Detect which cell encompasses the target text, then output its [X, Y] center coordinate. 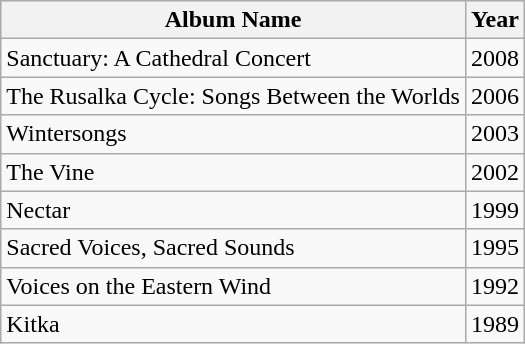
Wintersongs [234, 134]
2008 [494, 58]
2006 [494, 96]
Sanctuary: A Cathedral Concert [234, 58]
Kitka [234, 324]
1992 [494, 286]
2002 [494, 172]
The Rusalka Cycle: Songs Between the Worlds [234, 96]
Album Name [234, 20]
Voices on the Eastern Wind [234, 286]
1989 [494, 324]
Nectar [234, 210]
Sacred Voices, Sacred Sounds [234, 248]
2003 [494, 134]
1995 [494, 248]
The Vine [234, 172]
1999 [494, 210]
Year [494, 20]
